Return the [X, Y] coordinate for the center point of the cell that contains the specified text.  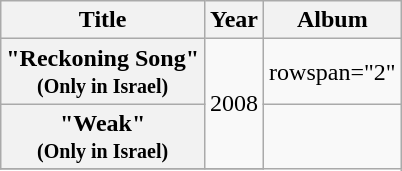
Year [234, 20]
Album [333, 20]
"Reckoning Song"(Only in Israel) [103, 72]
Title [103, 20]
2008 [234, 104]
rowspan="2" [333, 72]
"Weak"(Only in Israel) [103, 136]
